Search for the cell housing the specified text and yield its [x, y] center coordinate. 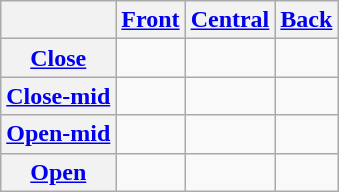
Close-mid [58, 96]
Back [306, 20]
Front [150, 20]
Open-mid [58, 134]
Central [230, 20]
Close [58, 58]
Open [58, 172]
